Scan for the cell matching the given text and deliver its [x, y] coordinate at center. 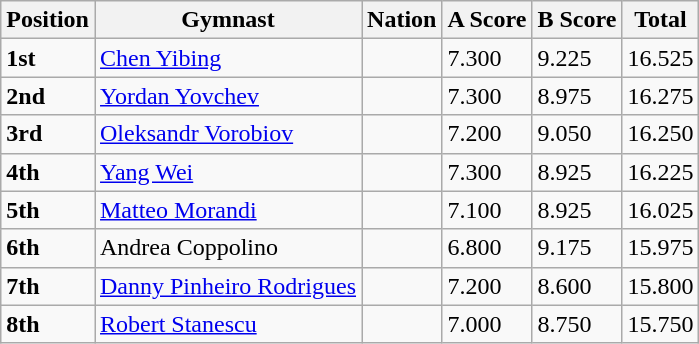
Oleksandr Vorobiov [228, 134]
16.225 [660, 172]
Nation [402, 20]
Yang Wei [228, 172]
Robert Stanescu [228, 324]
A Score [487, 20]
Yordan Yovchev [228, 96]
2nd [48, 96]
16.525 [660, 58]
1st [48, 58]
Andrea Coppolino [228, 248]
Position [48, 20]
15.750 [660, 324]
6th [48, 248]
5th [48, 210]
8.975 [577, 96]
16.250 [660, 134]
3rd [48, 134]
15.800 [660, 286]
7.000 [487, 324]
8th [48, 324]
8.600 [577, 286]
9.175 [577, 248]
15.975 [660, 248]
7th [48, 286]
Danny Pinheiro Rodrigues [228, 286]
Total [660, 20]
8.750 [577, 324]
6.800 [487, 248]
Chen Yibing [228, 58]
4th [48, 172]
7.100 [487, 210]
9.225 [577, 58]
B Score [577, 20]
Gymnast [228, 20]
16.275 [660, 96]
9.050 [577, 134]
16.025 [660, 210]
Matteo Morandi [228, 210]
